Extract the (x, y) coordinate from the center of the cell holding the provided text.  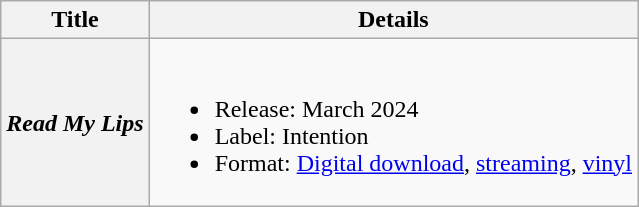
Read My Lips (75, 122)
Details (393, 20)
Title (75, 20)
Release: March 2024Label: IntentionFormat: Digital download, streaming, vinyl (393, 122)
